Locate the cell with the specified text and output its (X, Y) center coordinate. 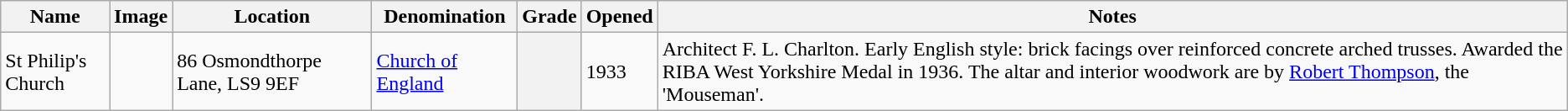
Location (272, 17)
Notes (1112, 17)
86 Osmondthorpe Lane, LS9 9EF (272, 71)
Name (55, 17)
St Philip's Church (55, 71)
Church of England (445, 71)
Opened (620, 17)
1933 (620, 71)
Denomination (445, 17)
Image (141, 17)
Grade (549, 17)
